Find where the given text appears and provide that cell's center as [X, Y] coordinate. 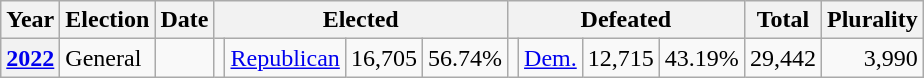
Defeated [626, 20]
Total [782, 20]
Dem. [551, 58]
General [108, 58]
Year [30, 20]
Plurality [872, 20]
Election [108, 20]
Republican [285, 58]
12,715 [620, 58]
3,990 [872, 58]
43.19% [702, 58]
Elected [361, 20]
2022 [30, 58]
Date [184, 20]
16,705 [384, 58]
56.74% [464, 58]
29,442 [782, 58]
